Return [X, Y] of the center of cell containing provided text 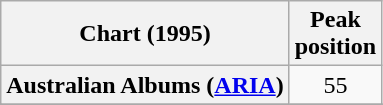
Chart (1995) [145, 34]
Peakposition [335, 34]
Australian Albums (ARIA) [145, 85]
55 [335, 85]
